Find where the given text appears and provide that cell's center as (X, Y) coordinate. 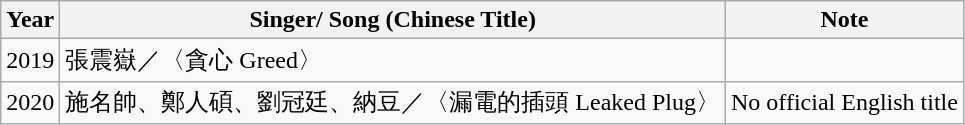
施名帥、鄭人碩、劉冠廷、納豆／〈漏電的插頭 Leaked Plug〉 (393, 102)
No official English title (845, 102)
張震嶽／〈貪心 Greed〉 (393, 60)
2020 (30, 102)
Singer/ Song (Chinese Title) (393, 20)
Year (30, 20)
Note (845, 20)
2019 (30, 60)
